Return [x, y] of the center of cell containing provided text 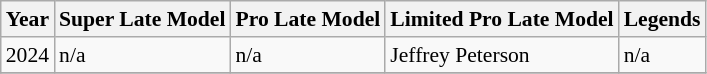
Jeffrey Peterson [502, 55]
Pro Late Model [308, 19]
Year [28, 19]
Super Late Model [142, 19]
Limited Pro Late Model [502, 19]
Legends [662, 19]
2024 [28, 55]
